Provide the (X, Y) coordinate of the cell's center where the given text is located.  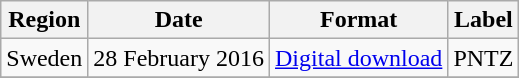
Date (179, 20)
Digital download (359, 58)
Sweden (44, 58)
PNTZ (484, 58)
Label (484, 20)
Region (44, 20)
28 February 2016 (179, 58)
Format (359, 20)
